Return (x, y) of the center of cell containing provided text 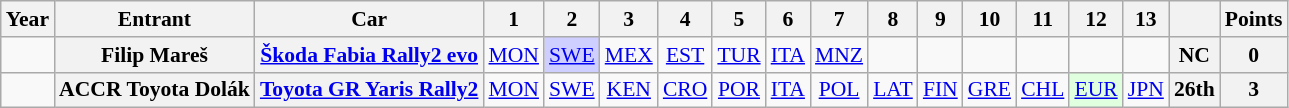
TUR (738, 55)
POR (738, 90)
CRO (686, 90)
Škoda Fabia Rally2 evo (370, 55)
10 (990, 19)
11 (1042, 19)
26th (1194, 90)
13 (1146, 19)
1 (514, 19)
2 (572, 19)
Points (1254, 19)
12 (1096, 19)
6 (788, 19)
0 (1254, 55)
GRE (990, 90)
Toyota GR Yaris Rally2 (370, 90)
FIN (940, 90)
JPN (1146, 90)
4 (686, 19)
MNZ (839, 55)
KEN (629, 90)
Car (370, 19)
7 (839, 19)
LAT (893, 90)
MEX (629, 55)
Entrant (154, 19)
NC (1194, 55)
ACCR Toyota Dolák (154, 90)
8 (893, 19)
5 (738, 19)
Year (28, 19)
CHL (1042, 90)
EST (686, 55)
EUR (1096, 90)
POL (839, 90)
9 (940, 19)
Filip Mareš (154, 55)
